Capture the cell that displays the provided text and extract its (x, y) central coordinate. 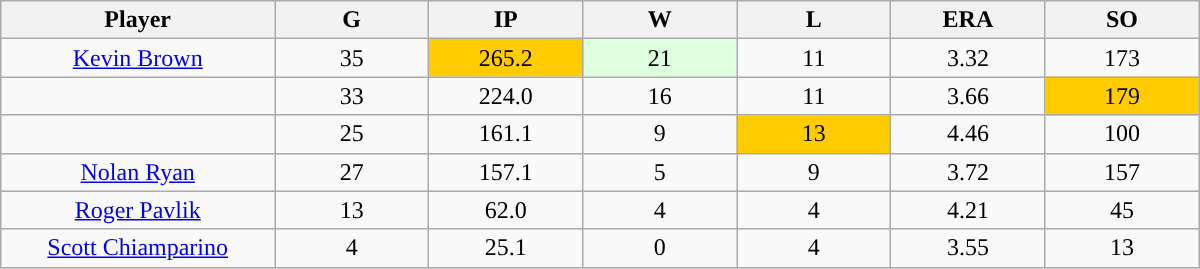
0 (660, 248)
100 (1122, 134)
IP (506, 20)
3.66 (968, 96)
4.46 (968, 134)
Player (138, 20)
25.1 (506, 248)
157 (1122, 172)
3.72 (968, 172)
35 (352, 58)
Roger Pavlik (138, 210)
Kevin Brown (138, 58)
62.0 (506, 210)
3.55 (968, 248)
33 (352, 96)
21 (660, 58)
W (660, 20)
224.0 (506, 96)
161.1 (506, 134)
L (814, 20)
G (352, 20)
Scott Chiamparino (138, 248)
16 (660, 96)
45 (1122, 210)
3.32 (968, 58)
157.1 (506, 172)
5 (660, 172)
179 (1122, 96)
173 (1122, 58)
Nolan Ryan (138, 172)
265.2 (506, 58)
SO (1122, 20)
25 (352, 134)
27 (352, 172)
4.21 (968, 210)
ERA (968, 20)
